Output the [x, y] coordinate of the center of the cell containing the given text.  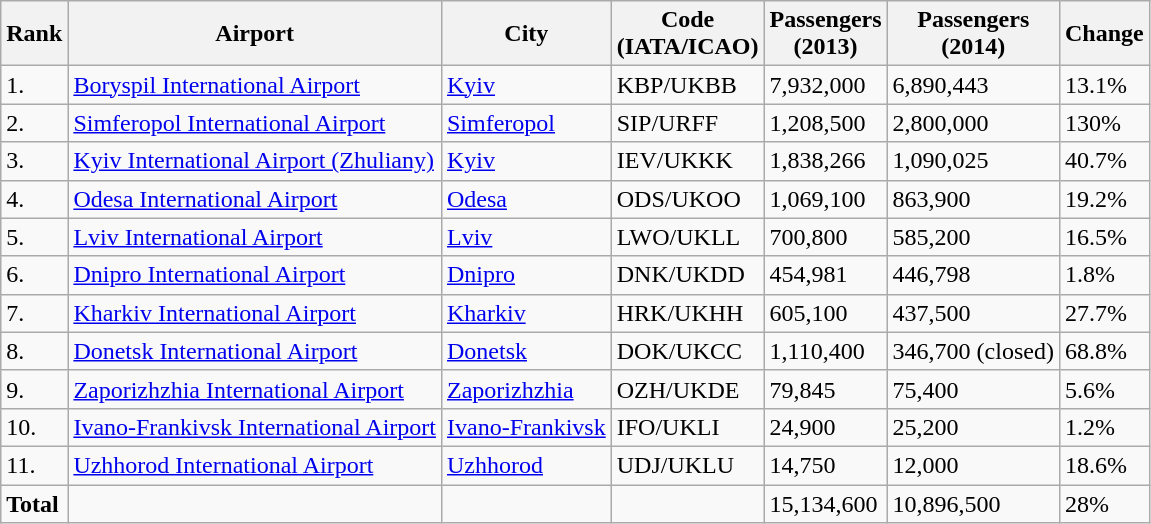
437,500 [973, 313]
10,896,500 [973, 503]
Lviv [526, 237]
15,134,600 [826, 503]
ODS/UKOO [688, 199]
8. [34, 351]
DNK/UKDD [688, 275]
1,069,100 [826, 199]
1,838,266 [826, 161]
LWO/UKLL [688, 237]
Ivano-Frankivsk [526, 427]
OZH/UKDE [688, 389]
6. [34, 275]
Passengers (2013) [826, 34]
700,800 [826, 237]
40.7% [1104, 161]
Rank [34, 34]
Odesa International Airport [255, 199]
2,800,000 [973, 123]
6,890,443 [973, 85]
HRK/UKHH [688, 313]
Uzhhorod International Airport [255, 465]
DOK/UKCC [688, 351]
Zaporizhzhia [526, 389]
24,900 [826, 427]
City [526, 34]
130% [1104, 123]
Code(IATA/ICAO) [688, 34]
1. [34, 85]
Kharkiv International Airport [255, 313]
1.8% [1104, 275]
25,200 [973, 427]
1.2% [1104, 427]
Uzhhorod [526, 465]
4. [34, 199]
Ivano-Frankivsk International Airport [255, 427]
Dnipro [526, 275]
18.6% [1104, 465]
Change [1104, 34]
12,000 [973, 465]
16.5% [1104, 237]
Total [34, 503]
68.8% [1104, 351]
1,110,400 [826, 351]
Odesa [526, 199]
346,700 (closed) [973, 351]
3. [34, 161]
KBP/UKBB [688, 85]
79,845 [826, 389]
Lviv International Airport [255, 237]
454,981 [826, 275]
19.2% [1104, 199]
10. [34, 427]
75,400 [973, 389]
UDJ/UKLU [688, 465]
Simferopol International Airport [255, 123]
7,932,000 [826, 85]
14,750 [826, 465]
Donetsk International Airport [255, 351]
Passengers (2014) [973, 34]
28% [1104, 503]
SIP/URFF [688, 123]
IFO/UKLI [688, 427]
1,208,500 [826, 123]
Simferopol [526, 123]
7. [34, 313]
1,090,025 [973, 161]
Dnipro International Airport [255, 275]
585,200 [973, 237]
2. [34, 123]
27.7% [1104, 313]
863,900 [973, 199]
9. [34, 389]
446,798 [973, 275]
Zaporizhzhia International Airport [255, 389]
Kharkiv [526, 313]
Donetsk [526, 351]
IEV/UKKK [688, 161]
5. [34, 237]
13.1% [1104, 85]
Boryspil International Airport [255, 85]
5.6% [1104, 389]
11. [34, 465]
Kyiv International Airport (Zhuliany) [255, 161]
605,100 [826, 313]
Airport [255, 34]
